Provide the (X, Y) coordinate of the cell's center where the given text is located.  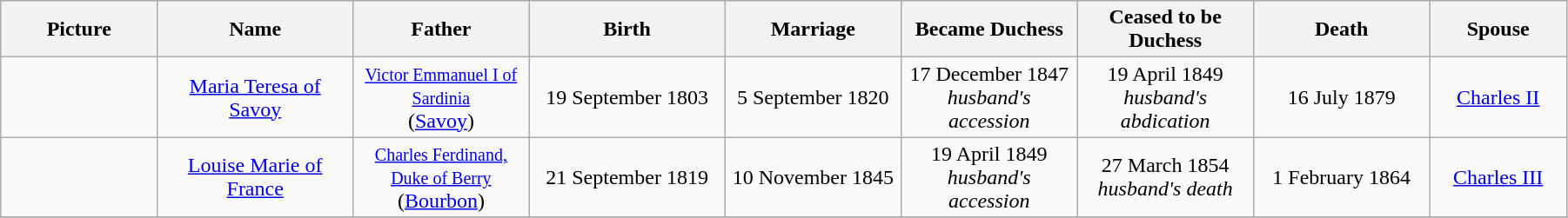
Maria Teresa of Savoy (256, 97)
16 July 1879 (1341, 97)
19 September 1803 (627, 97)
27 March 1854husband's death (1165, 177)
Louise Marie of France (256, 177)
5 September 1820 (813, 97)
Birth (627, 30)
10 November 1845 (813, 177)
Victor Emmanuel I of Sardinia(Savoy) (441, 97)
Death (1341, 30)
Father (441, 30)
17 December 1847husband's accession (989, 97)
Marriage (813, 30)
Charles III (1498, 177)
Name (256, 30)
Became Duchess (989, 30)
Ceased to be Duchess (1165, 30)
Charles Ferdinand, Duke of Berry(Bourbon) (441, 177)
Spouse (1498, 30)
19 April 1849husband's abdication (1165, 97)
Picture (79, 30)
19 April 1849husband's accession (989, 177)
Charles II (1498, 97)
1 February 1864 (1341, 177)
21 September 1819 (627, 177)
